Pinpoint the cell where the given text exists, returning its (X, Y) midpoint coordinate. 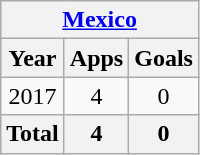
Apps (96, 58)
Mexico (100, 20)
2017 (33, 96)
Total (33, 134)
Goals (164, 58)
Year (33, 58)
